Extract the (x, y) coordinate from the center of the cell holding the provided text.  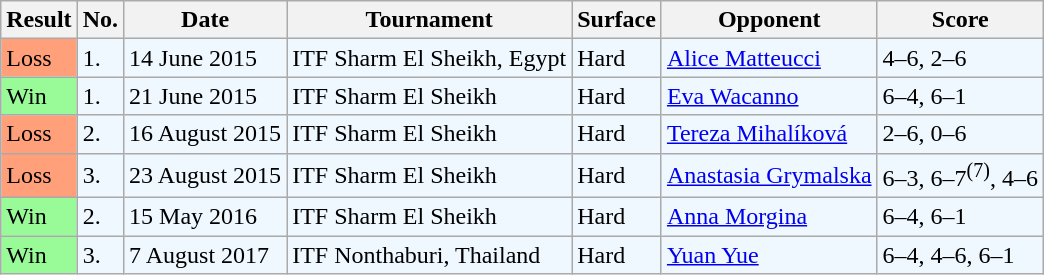
4–6, 2–6 (960, 58)
2–6, 0–6 (960, 134)
Anna Morgina (769, 217)
Alice Matteucci (769, 58)
Score (960, 20)
6–3, 6–7(7), 4–6 (960, 176)
No. (100, 20)
Surface (617, 20)
21 June 2015 (206, 96)
Anastasia Grymalska (769, 176)
Tereza Mihalíková (769, 134)
6–4, 4–6, 6–1 (960, 255)
ITF Sharm El Sheikh, Egypt (430, 58)
Date (206, 20)
Tournament (430, 20)
Eva Wacanno (769, 96)
15 May 2016 (206, 217)
Opponent (769, 20)
ITF Nonthaburi, Thailand (430, 255)
14 June 2015 (206, 58)
16 August 2015 (206, 134)
7 August 2017 (206, 255)
23 August 2015 (206, 176)
Yuan Yue (769, 255)
Result (39, 20)
